Scan for the cell matching the given text and deliver its (x, y) coordinate at center. 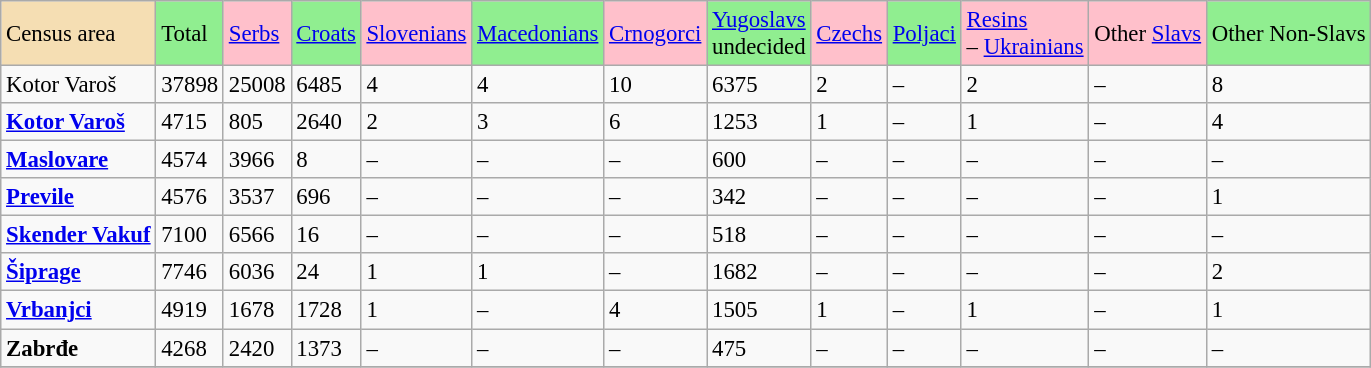
Other Slavs (1148, 34)
696 (326, 197)
3537 (257, 197)
7746 (190, 273)
4576 (190, 197)
Resins – Ukrainians (1025, 34)
16 (326, 235)
518 (759, 235)
10 (656, 85)
3966 (257, 160)
1678 (257, 310)
25008 (257, 85)
2420 (257, 348)
4574 (190, 160)
37898 (190, 85)
475 (759, 348)
6 (656, 122)
600 (759, 160)
6566 (257, 235)
1373 (326, 348)
3 (538, 122)
Previle (78, 197)
Census area (78, 34)
Total (190, 34)
2640 (326, 122)
Croats (326, 34)
342 (759, 197)
24 (326, 273)
805 (257, 122)
Vrbanjci (78, 310)
Zabrđe (78, 348)
1728 (326, 310)
Skender Vakuf (78, 235)
Other Non-Slavs (1288, 34)
Slovenians (416, 34)
Maslovare (78, 160)
6485 (326, 85)
7100 (190, 235)
6375 (759, 85)
Poljaci (924, 34)
Šiprage (78, 273)
Yugoslavs undecided (759, 34)
1505 (759, 310)
1253 (759, 122)
Serbs (257, 34)
1682 (759, 273)
Czechs (849, 34)
4715 (190, 122)
6036 (257, 273)
Macedonians (538, 34)
4268 (190, 348)
Crnogorci (656, 34)
4919 (190, 310)
